Capture the cell that displays the provided text and extract its [x, y] central coordinate. 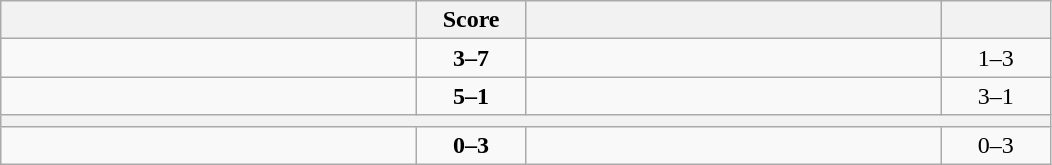
3–1 [996, 96]
3–7 [472, 58]
1–3 [996, 58]
5–1 [472, 96]
Score [472, 20]
